Identify which cell holds the provided text, then report its (x, y) central coordinate. 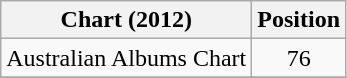
76 (299, 58)
Australian Albums Chart (126, 58)
Position (299, 20)
Chart (2012) (126, 20)
